Capture the cell that displays the provided text and extract its [X, Y] central coordinate. 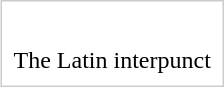
The Latin interpunct [112, 60]
